Identify which cell holds the provided text, then report its (x, y) central coordinate. 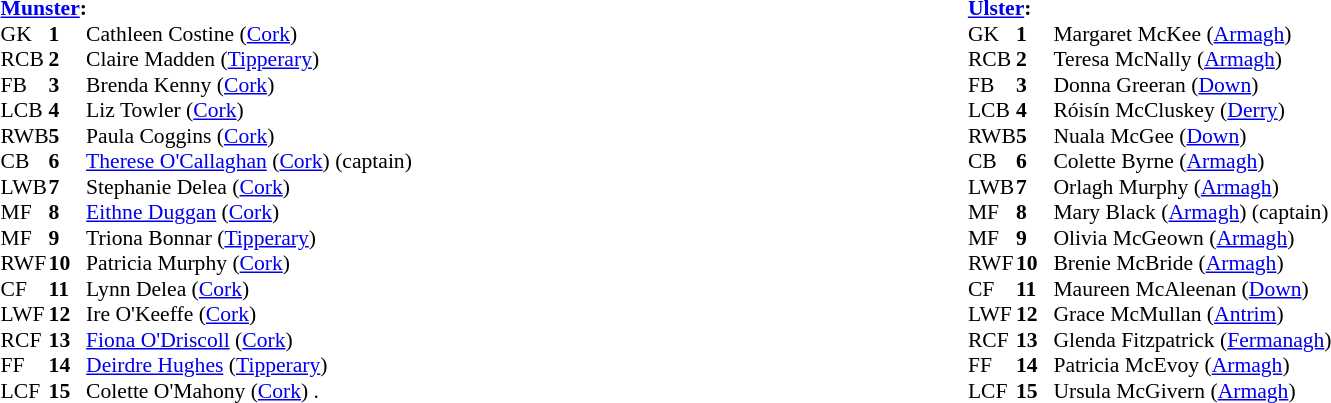
Donna Greeran (Down) (1192, 85)
Liz Towler (Cork) (249, 111)
Fiona O'Driscoll (Cork) (249, 340)
Cathleen Costine (Cork) (249, 34)
Stephanie Delea (Cork) (249, 187)
Orlagh Murphy (Armagh) (1192, 187)
Paula Coggins (Cork) (249, 136)
Triona Bonnar (Tipperary) (249, 238)
Deirdre Hughes (Tipperary) (249, 365)
Brenda Kenny (Cork) (249, 85)
Patricia Murphy (Cork) (249, 263)
Olivia McGeown (Armagh) (1192, 238)
Róisín McCluskey (Derry) (1192, 111)
Teresa McNally (Armagh) (1192, 59)
Mary Black (Armagh) (captain) (1192, 213)
Eithne Duggan (Cork) (249, 213)
Maureen McAleenan (Down) (1192, 289)
Margaret McKee (Armagh) (1192, 34)
Claire Madden (Tipperary) (249, 59)
Lynn Delea (Cork) (249, 289)
Colette Byrne (Armagh) (1192, 161)
Grace McMullan (Antrim) (1192, 315)
Ire O'Keeffe (Cork) (249, 315)
Brenie McBride (Armagh) (1192, 263)
Nuala McGee (Down) (1192, 136)
Therese O'Callaghan (Cork) (captain) (249, 161)
Glenda Fitzpatrick (Fermanagh) (1192, 340)
Patricia McEvoy (Armagh) (1192, 365)
